Locate the cell with the specified text and output its (x, y) center coordinate. 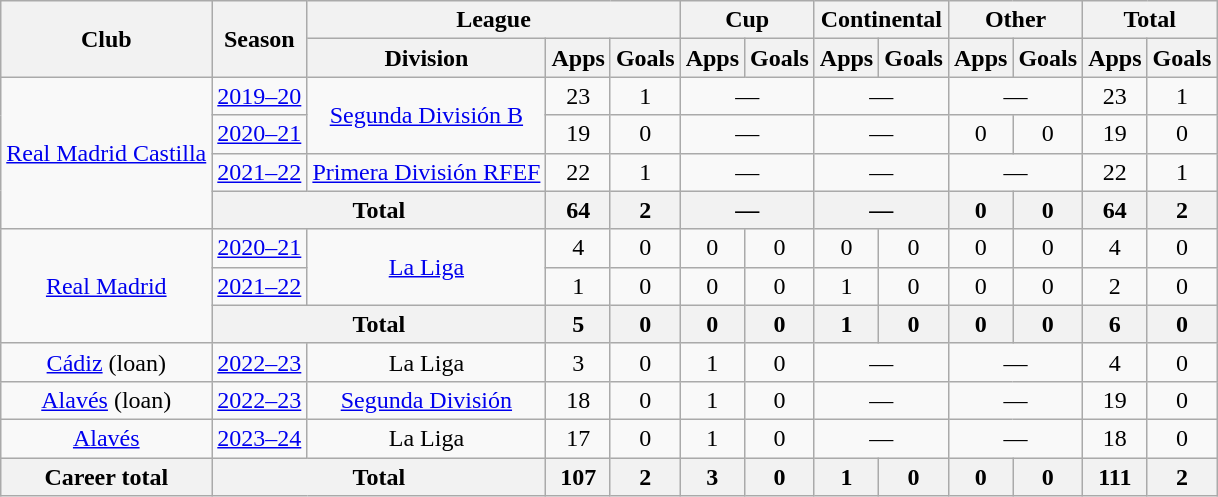
Segunda División B (426, 115)
6 (1115, 324)
Segunda División (426, 400)
Continental (881, 20)
League (494, 20)
Cádiz (loan) (106, 362)
2019–20 (260, 96)
Alavés (loan) (106, 400)
107 (578, 477)
Other (1015, 20)
111 (1115, 477)
2023–24 (260, 438)
Season (260, 39)
Division (426, 58)
Real Madrid Castilla (106, 153)
Real Madrid (106, 286)
17 (578, 438)
5 (578, 324)
Cup (747, 20)
Primera División RFEF (426, 172)
Club (106, 39)
Alavés (106, 438)
Career total (106, 477)
